For the text-containing cell, return its midpoint in [x, y] coordinate format. 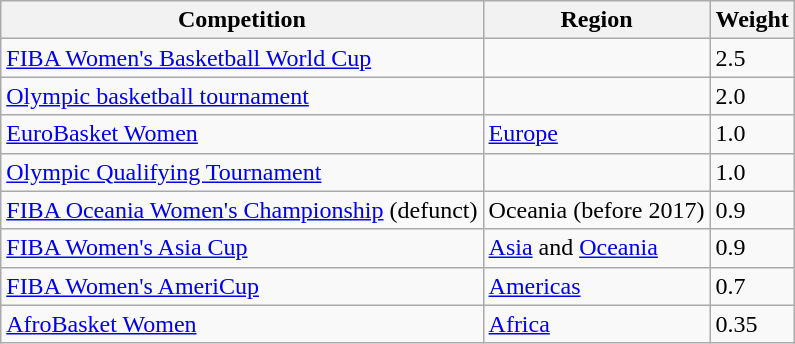
2.5 [752, 58]
FIBA Women's AmeriCup [242, 286]
Weight [752, 20]
EuroBasket Women [242, 134]
FIBA Oceania Women's Championship (defunct) [242, 210]
Olympic Qualifying Tournament [242, 172]
FIBA Women's Basketball World Cup [242, 58]
Oceania (before 2017) [596, 210]
Americas [596, 286]
Olympic basketball tournament [242, 96]
0.7 [752, 286]
Region [596, 20]
Europe [596, 134]
0.35 [752, 324]
Africa [596, 324]
Asia and Oceania [596, 248]
AfroBasket Women [242, 324]
FIBA Women's Asia Cup [242, 248]
2.0 [752, 96]
Competition [242, 20]
